Return the (X, Y) coordinate for the center point of the cell that contains the specified text.  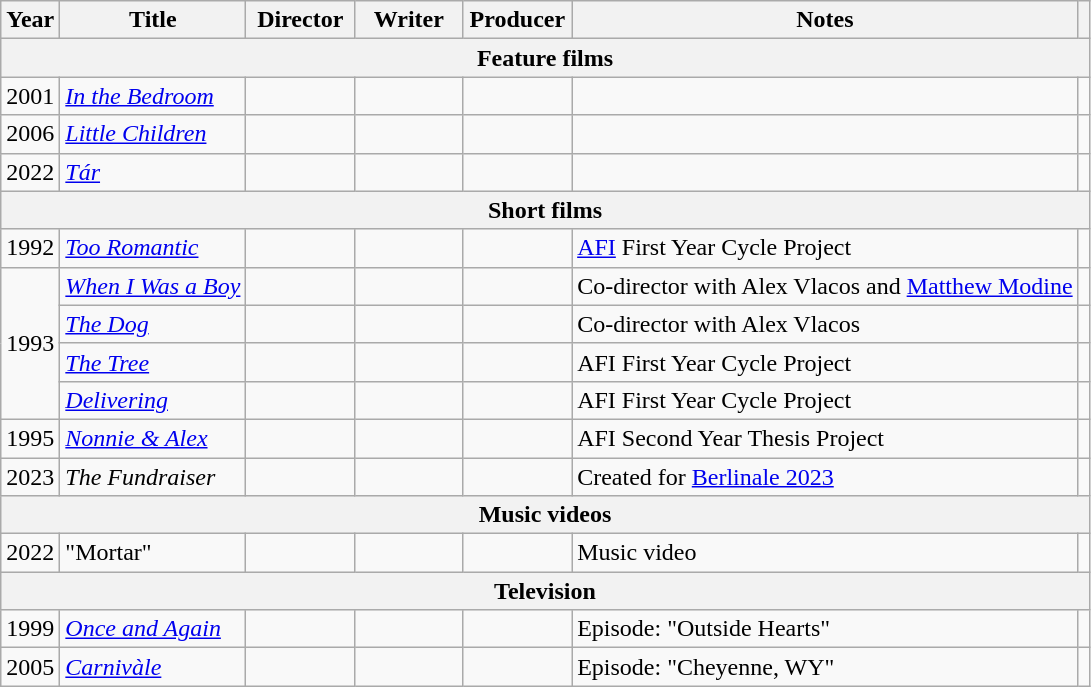
Director (300, 20)
Delivering (153, 400)
Carnivàle (153, 667)
When I Was a Boy (153, 286)
AFI Second Year Thesis Project (826, 438)
Year (30, 20)
Episode: "Cheyenne, WY" (826, 667)
Tár (153, 172)
Notes (826, 20)
Writer (410, 20)
The Fundraiser (153, 477)
Title (153, 20)
The Tree (153, 362)
"Mortar" (153, 553)
Co-director with Alex Vlacos and Matthew Modine (826, 286)
Once and Again (153, 629)
Television (545, 591)
In the Bedroom (153, 96)
Producer (518, 20)
Episode: "Outside Hearts" (826, 629)
2006 (30, 134)
Too Romantic (153, 248)
2023 (30, 477)
Music video (826, 553)
2001 (30, 96)
Nonnie & Alex (153, 438)
Created for Berlinale 2023 (826, 477)
The Dog (153, 324)
Little Children (153, 134)
1992 (30, 248)
Short films (545, 210)
2005 (30, 667)
1999 (30, 629)
1995 (30, 438)
Co-director with Alex Vlacos (826, 324)
Music videos (545, 515)
Feature films (545, 58)
1993 (30, 343)
